Return (x, y) of the center of cell containing provided text 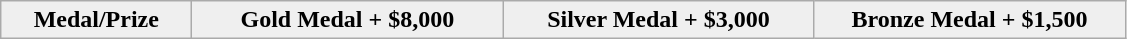
Gold Medal + $8,000 (348, 20)
Medal/Prize (96, 20)
Silver Medal + $3,000 (658, 20)
Bronze Medal + $1,500 (970, 20)
